Locate the cell with the specified text and output its [x, y] center coordinate. 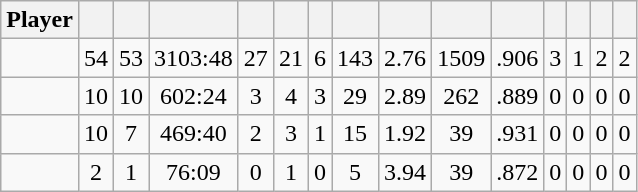
7 [132, 134]
29 [356, 96]
1509 [462, 58]
76:09 [194, 172]
.906 [518, 58]
1.92 [406, 134]
21 [290, 58]
469:40 [194, 134]
27 [256, 58]
262 [462, 96]
2.76 [406, 58]
3.94 [406, 172]
.872 [518, 172]
5 [356, 172]
2.89 [406, 96]
.889 [518, 96]
.931 [518, 134]
143 [356, 58]
15 [356, 134]
3103:48 [194, 58]
54 [96, 58]
53 [132, 58]
602:24 [194, 96]
6 [320, 58]
4 [290, 96]
Player [40, 20]
